Provide the (x, y) coordinate of the cell's center where the given text is located.  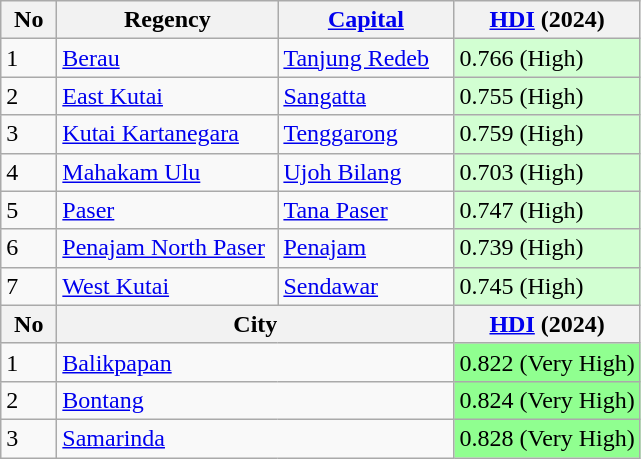
Penajam North Paser (168, 248)
Ujoh Bilang (366, 172)
Sendawar (366, 286)
Sangatta (366, 96)
5 (29, 210)
Regency (168, 20)
0.766 (High) (547, 58)
0.828 (Very High) (547, 438)
Mahakam Ulu (168, 172)
0.759 (High) (547, 134)
City (256, 324)
7 (29, 286)
Capital (366, 20)
Paser (168, 210)
4 (29, 172)
Tana Paser (366, 210)
Berau (168, 58)
Balikpapan (256, 362)
0.747 (High) (547, 210)
Samarinda (256, 438)
0.703 (High) (547, 172)
0.755 (High) (547, 96)
0.824 (Very High) (547, 400)
East Kutai (168, 96)
0.822 (Very High) (547, 362)
Bontang (256, 400)
West Kutai (168, 286)
Tenggarong (366, 134)
0.739 (High) (547, 248)
0.745 (High) (547, 286)
6 (29, 248)
Tanjung Redeb (366, 58)
Penajam (366, 248)
Kutai Kartanegara (168, 134)
